From the cell containing the given text, extract its center point as [x, y] coordinate. 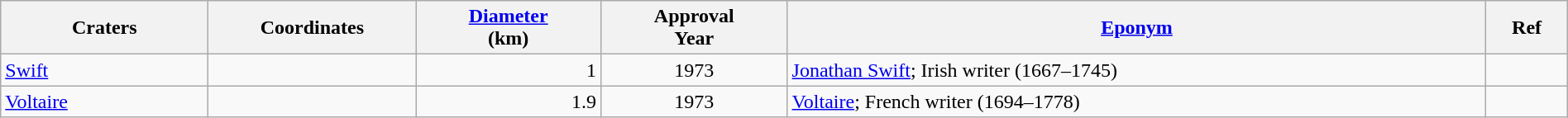
Diameter(km) [509, 28]
Coordinates [313, 28]
1 [509, 70]
Eponym [1136, 28]
Craters [104, 28]
ApprovalYear [694, 28]
1.9 [509, 101]
Ref [1527, 28]
Swift [104, 70]
Jonathan Swift; Irish writer (1667–1745) [1136, 70]
Voltaire; French writer (1694–1778) [1136, 101]
Voltaire [104, 101]
